Determine the (x, y) coordinate at the center of the cell enclosing the given text.  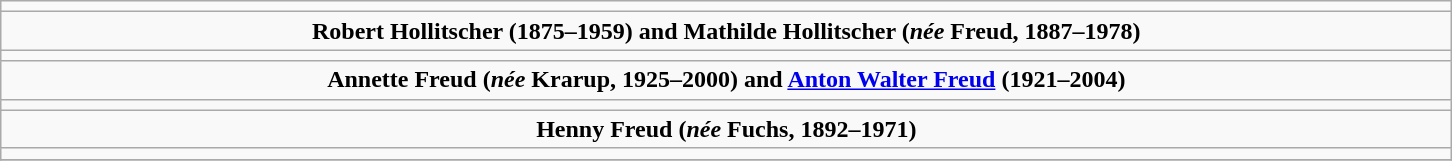
Henny Freud (née Fuchs, 1892–1971) (726, 129)
Robert Hollitscher (1875–1959) and Mathilde Hollitscher (née Freud, 1887–1978) (726, 31)
Annette Freud (née Krarup, 1925–2000) and Anton Walter Freud (1921–2004) (726, 80)
